Return [X, Y] of the center of cell containing provided text 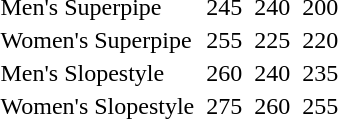
255 [224, 40]
225 [272, 40]
240 [272, 73]
260 [224, 73]
